For the text-containing cell, return its midpoint in (x, y) coordinate format. 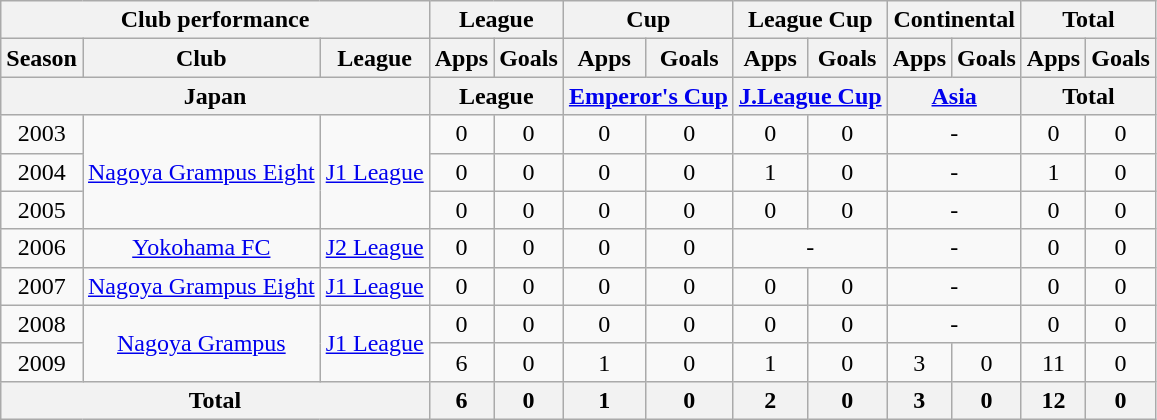
2007 (42, 286)
2004 (42, 172)
2006 (42, 248)
Emperor's Cup (648, 96)
Season (42, 58)
Japan (215, 96)
Continental (954, 20)
2005 (42, 210)
2009 (42, 362)
Yokohama FC (201, 248)
Asia (954, 96)
2 (770, 400)
J2 League (374, 248)
11 (1053, 362)
J.League Cup (810, 96)
2003 (42, 134)
2008 (42, 324)
Club (201, 58)
Club performance (215, 20)
Nagoya Grampus (201, 343)
12 (1053, 400)
League Cup (810, 20)
Cup (648, 20)
